Locate the cell with the specified text and output its (x, y) center coordinate. 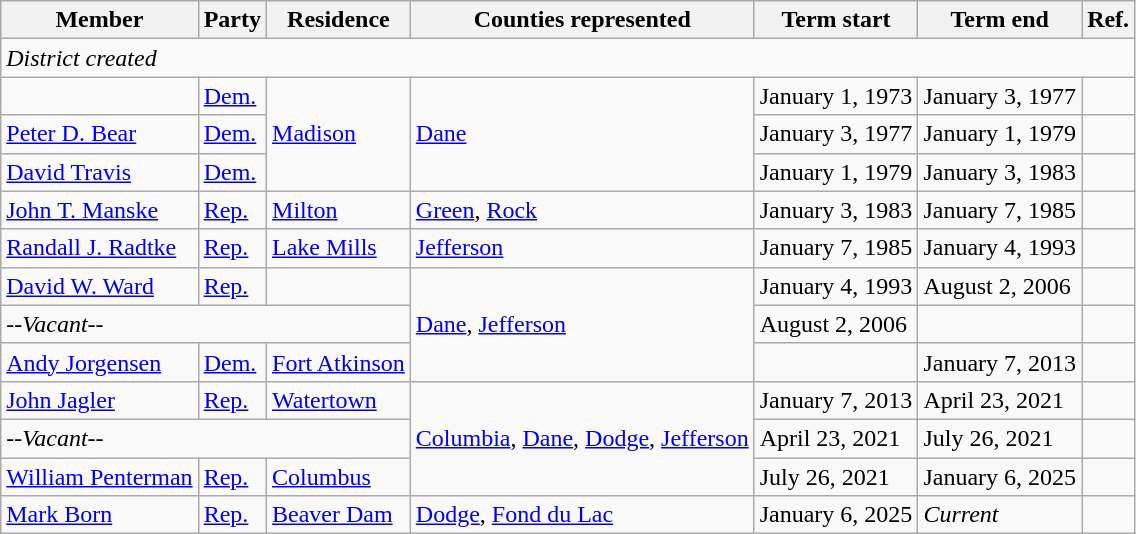
Party (232, 20)
Peter D. Bear (100, 134)
District created (568, 58)
Dodge, Fond du Lac (582, 515)
Watertown (339, 400)
Current (1000, 515)
Randall J. Radtke (100, 248)
Mark Born (100, 515)
Counties represented (582, 20)
Madison (339, 134)
Jefferson (582, 248)
Residence (339, 20)
Beaver Dam (339, 515)
Member (100, 20)
Lake Mills (339, 248)
Green, Rock (582, 210)
Dane (582, 134)
William Penterman (100, 477)
Ref. (1108, 20)
Milton (339, 210)
January 1, 1973 (836, 96)
Columbus (339, 477)
Andy Jorgensen (100, 362)
Dane, Jefferson (582, 324)
John Jagler (100, 400)
Columbia, Dane, Dodge, Jefferson (582, 438)
David Travis (100, 172)
Fort Atkinson (339, 362)
David W. Ward (100, 286)
Term end (1000, 20)
Term start (836, 20)
John T. Manske (100, 210)
